For the text-containing cell, return its midpoint in (X, Y) coordinate format. 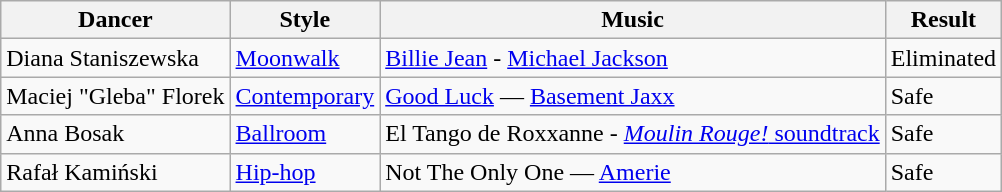
Moonwalk (305, 58)
Not The Only One — Amerie (633, 172)
Music (633, 20)
Rafał Kamiński (116, 172)
Maciej "Gleba" Florek (116, 96)
Dancer (116, 20)
Diana Staniszewska (116, 58)
Billie Jean - Michael Jackson (633, 58)
El Tango de Roxxanne - Moulin Rouge! soundtrack (633, 134)
Anna Bosak (116, 134)
Style (305, 20)
Contemporary (305, 96)
Good Luck — Basement Jaxx (633, 96)
Eliminated (943, 58)
Result (943, 20)
Ballroom (305, 134)
Hip-hop (305, 172)
